Determine the [X, Y] coordinate at the center of the cell enclosing the given text.  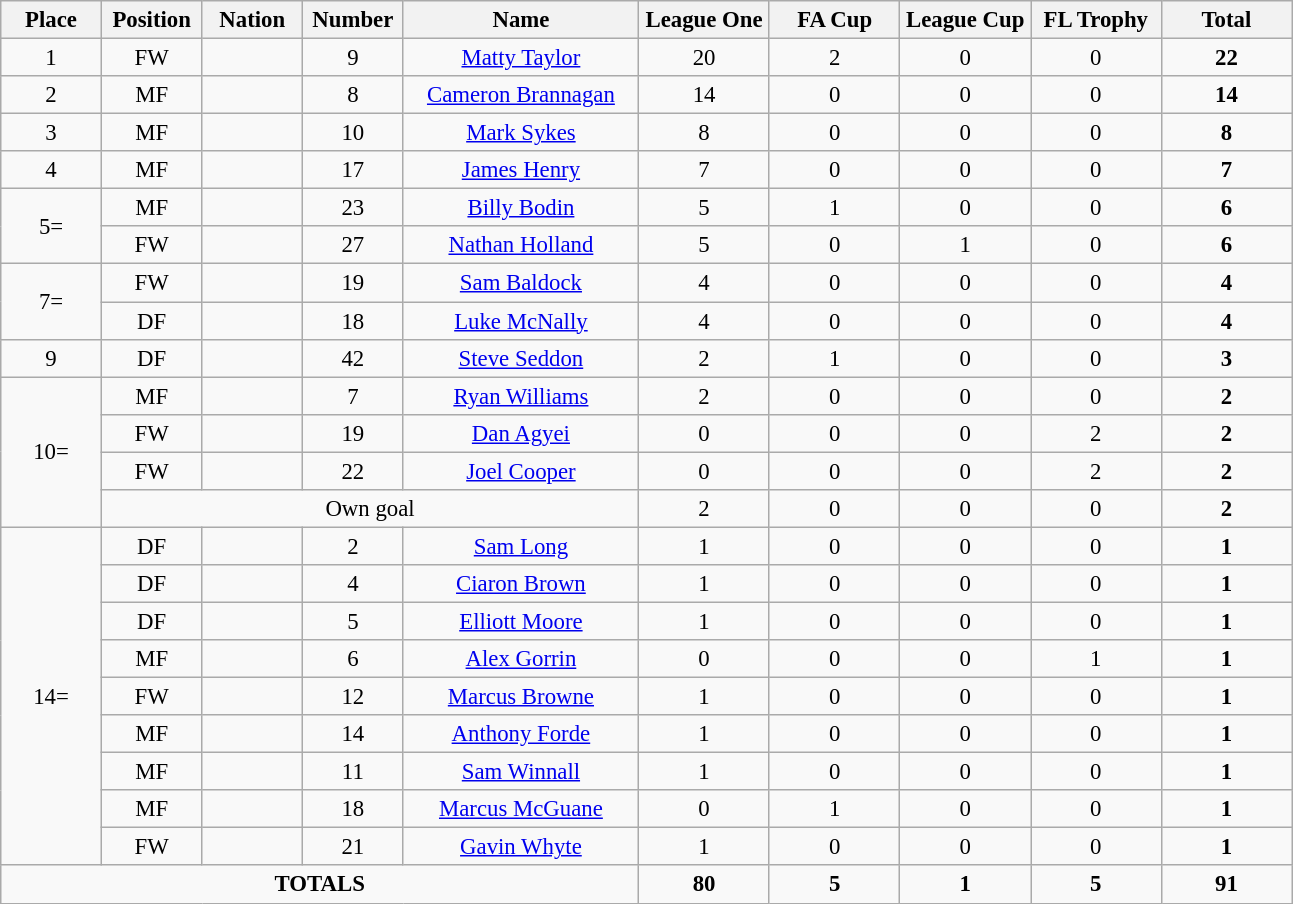
Name [521, 20]
Cameron Brannagan [521, 95]
Luke McNally [521, 321]
Dan Agyei [521, 433]
Place [52, 20]
10= [52, 452]
23 [354, 208]
Alex Gorrin [521, 659]
Marcus Browne [521, 697]
Position [152, 20]
7= [52, 302]
Number [354, 20]
42 [354, 358]
Nathan Holland [521, 245]
Own goal [370, 509]
League One [704, 20]
17 [354, 170]
Sam Long [521, 546]
Nation [252, 20]
14= [52, 696]
Ryan Williams [521, 396]
Elliott Moore [521, 621]
Marcus McGuane [521, 809]
10 [354, 133]
Anthony Forde [521, 734]
Gavin Whyte [521, 847]
Sam Winnall [521, 772]
Total [1226, 20]
League Cup [966, 20]
11 [354, 772]
Billy Bodin [521, 208]
5= [52, 226]
James Henry [521, 170]
91 [1226, 885]
Mark Sykes [521, 133]
Ciaron Brown [521, 584]
FA Cup [834, 20]
20 [704, 58]
80 [704, 885]
12 [354, 697]
Sam Baldock [521, 283]
TOTALS [320, 885]
FL Trophy [1096, 20]
21 [354, 847]
Matty Taylor [521, 58]
Steve Seddon [521, 358]
27 [354, 245]
Joel Cooper [521, 471]
